Detect which cell encompasses the target text, then output its [X, Y] center coordinate. 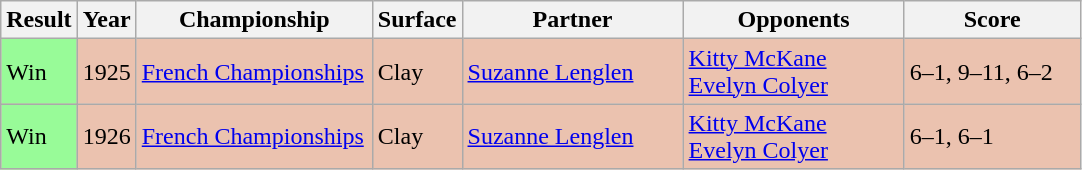
Opponents [794, 20]
1926 [106, 136]
Result [39, 20]
Year [106, 20]
Championship [254, 20]
Partner [572, 20]
6–1, 9–11, 6–2 [992, 72]
Score [992, 20]
6–1, 6–1 [992, 136]
1925 [106, 72]
Surface [417, 20]
